Scan for the cell matching the given text and deliver its [X, Y] coordinate at center. 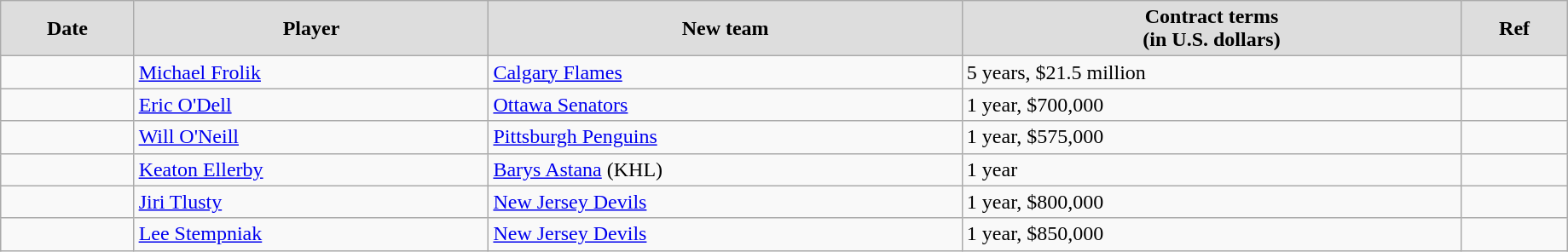
Pittsburgh Penguins [725, 137]
1 year, $700,000 [1211, 105]
Jiri Tlusty [311, 202]
Player [311, 29]
Will O'Neill [311, 137]
Barys Astana (KHL) [725, 169]
Ottawa Senators [725, 105]
Lee Stempniak [311, 234]
Michael Frolik [311, 72]
1 year, $800,000 [1211, 202]
5 years, $21.5 million [1211, 72]
Ref [1514, 29]
Calgary Flames [725, 72]
Date [67, 29]
Eric O'Dell [311, 105]
Keaton Ellerby [311, 169]
Contract terms(in U.S. dollars) [1211, 29]
1 year [1211, 169]
1 year, $575,000 [1211, 137]
1 year, $850,000 [1211, 234]
New team [725, 29]
